Return (x, y) of the center of cell containing provided text 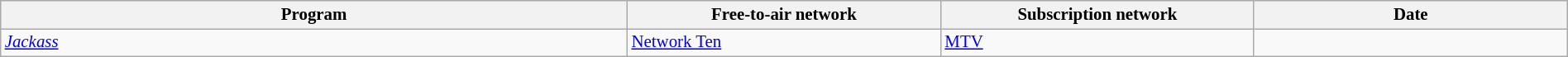
Network Ten (784, 42)
Date (1411, 15)
Jackass (314, 42)
Subscription network (1097, 15)
Program (314, 15)
MTV (1097, 42)
Free-to-air network (784, 15)
